Pinpoint the cell where the given text exists, returning its (X, Y) midpoint coordinate. 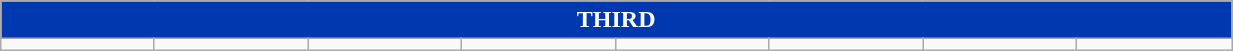
THIRD (616, 20)
